Scan for the cell matching the given text and deliver its [X, Y] coordinate at center. 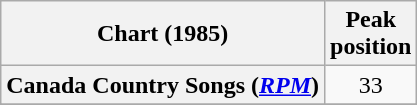
33 [371, 85]
Canada Country Songs (RPM) [163, 85]
Peak position [371, 34]
Chart (1985) [163, 34]
